Identify which cell holds the provided text, then report its [x, y] central coordinate. 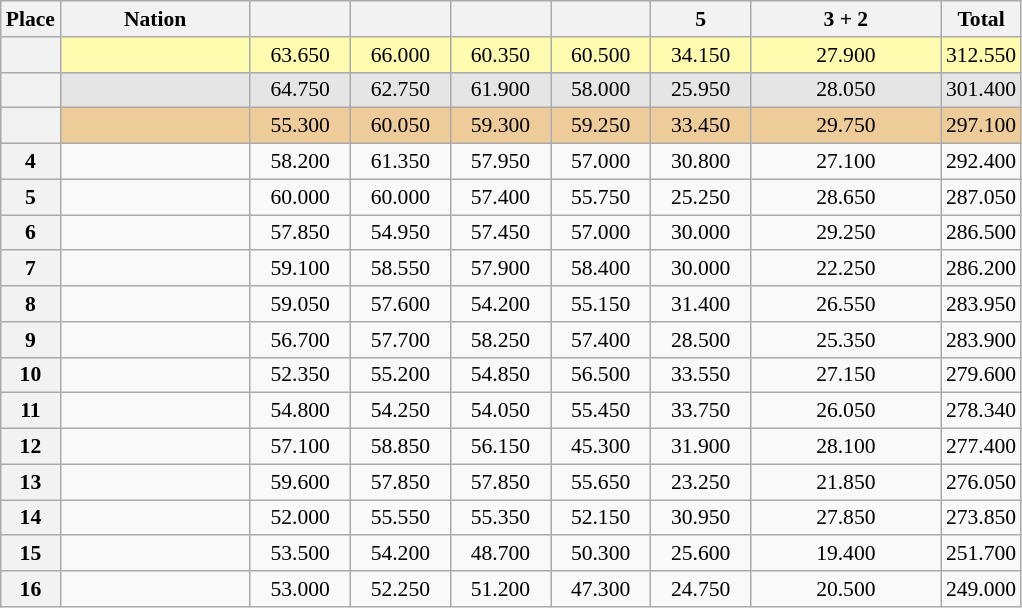
251.700 [981, 554]
22.250 [846, 269]
56.700 [300, 340]
61.350 [400, 162]
52.000 [300, 518]
48.700 [500, 554]
59.300 [500, 126]
30.950 [701, 518]
66.000 [400, 55]
63.650 [300, 55]
59.600 [300, 482]
4 [30, 162]
297.100 [981, 126]
283.950 [981, 304]
50.300 [601, 554]
25.350 [846, 340]
34.150 [701, 55]
33.750 [701, 411]
27.100 [846, 162]
21.850 [846, 482]
56.500 [601, 375]
Nation [155, 19]
64.750 [300, 90]
57.700 [400, 340]
14 [30, 518]
273.850 [981, 518]
52.350 [300, 375]
52.250 [400, 589]
57.900 [500, 269]
28.100 [846, 447]
59.050 [300, 304]
Total [981, 19]
26.050 [846, 411]
27.150 [846, 375]
16 [30, 589]
292.400 [981, 162]
62.750 [400, 90]
15 [30, 554]
12 [30, 447]
277.400 [981, 447]
279.600 [981, 375]
58.400 [601, 269]
11 [30, 411]
55.300 [300, 126]
3 + 2 [846, 19]
20.500 [846, 589]
54.850 [500, 375]
28.650 [846, 197]
54.950 [400, 233]
54.250 [400, 411]
58.550 [400, 269]
54.800 [300, 411]
54.050 [500, 411]
57.950 [500, 162]
55.450 [601, 411]
56.150 [500, 447]
60.350 [500, 55]
283.900 [981, 340]
59.250 [601, 126]
51.200 [500, 589]
53.500 [300, 554]
55.200 [400, 375]
52.150 [601, 518]
55.550 [400, 518]
7 [30, 269]
58.850 [400, 447]
33.450 [701, 126]
47.300 [601, 589]
28.500 [701, 340]
45.300 [601, 447]
25.950 [701, 90]
276.050 [981, 482]
13 [30, 482]
27.900 [846, 55]
58.000 [601, 90]
29.750 [846, 126]
6 [30, 233]
23.250 [701, 482]
30.800 [701, 162]
301.400 [981, 90]
287.050 [981, 197]
286.200 [981, 269]
29.250 [846, 233]
31.400 [701, 304]
19.400 [846, 554]
25.250 [701, 197]
27.850 [846, 518]
278.340 [981, 411]
9 [30, 340]
286.500 [981, 233]
55.150 [601, 304]
60.050 [400, 126]
55.750 [601, 197]
31.900 [701, 447]
8 [30, 304]
61.900 [500, 90]
57.450 [500, 233]
58.250 [500, 340]
57.600 [400, 304]
33.550 [701, 375]
24.750 [701, 589]
59.100 [300, 269]
Place [30, 19]
57.100 [300, 447]
312.550 [981, 55]
58.200 [300, 162]
60.500 [601, 55]
25.600 [701, 554]
26.550 [846, 304]
10 [30, 375]
28.050 [846, 90]
55.350 [500, 518]
53.000 [300, 589]
55.650 [601, 482]
249.000 [981, 589]
